Provide the (x, y) coordinate of the cell's center where the given text is located.  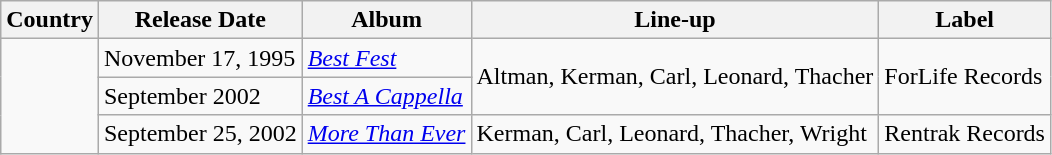
Altman, Kerman, Carl, Leonard, Thacher (675, 77)
More Than Ever (386, 134)
Release Date (200, 20)
Kerman, Carl, Leonard, Thacher, Wright (675, 134)
Best A Cappella (386, 96)
September 25, 2002 (200, 134)
ForLife Records (965, 77)
Label (965, 20)
Country (50, 20)
Album (386, 20)
September 2002 (200, 96)
Line-up (675, 20)
November 17, 1995 (200, 58)
Best Fest (386, 58)
Rentrak Records (965, 134)
